For the text-containing cell, return its midpoint in [X, Y] coordinate format. 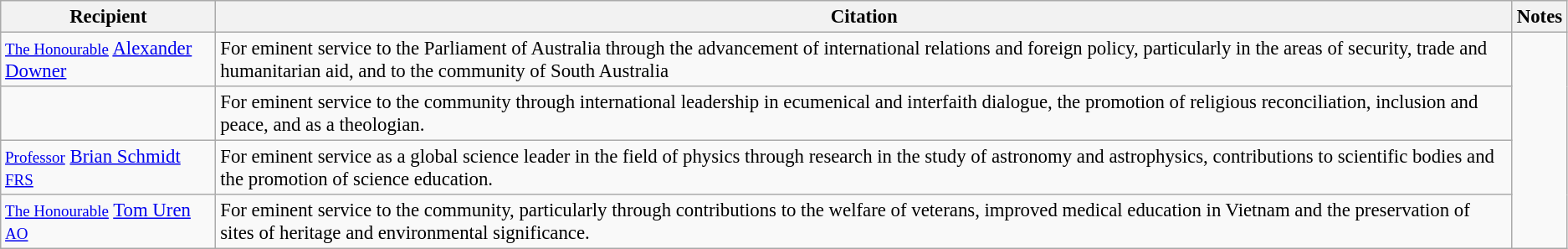
Recipient [109, 17]
Professor Brian Schmidt FRS [109, 168]
The Honourable Alexander Downer [109, 60]
Notes [1540, 17]
The Honourable Tom Uren AO [109, 221]
Citation [864, 17]
